Return the (X, Y) coordinate for the center point of the cell that contains the specified text.  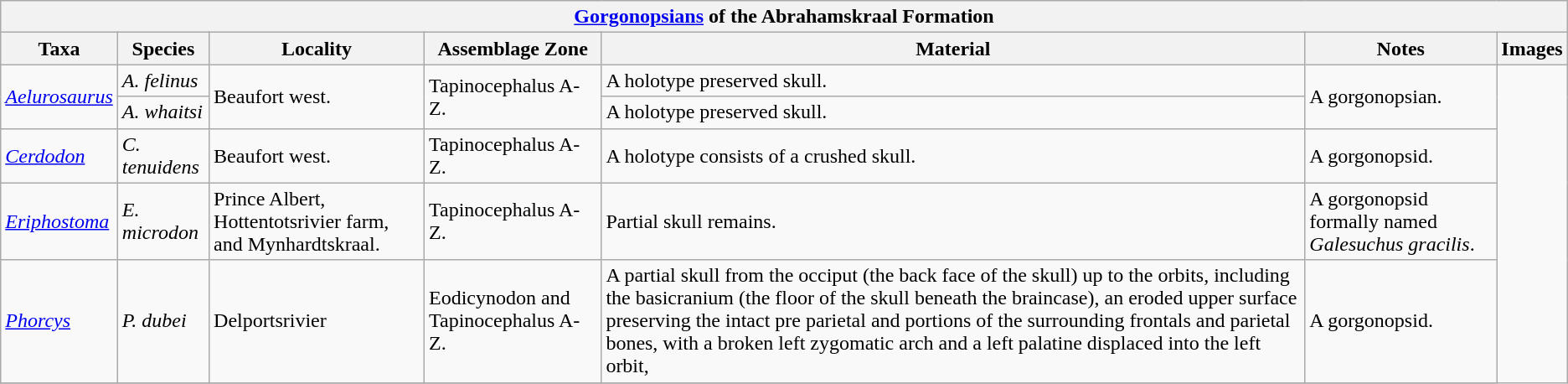
Partial skull remains. (953, 221)
A gorgonopsid formally named Galesuchus gracilis. (1400, 221)
Aelurosaurus (59, 96)
Locality (317, 49)
Assemblage Zone (513, 49)
A holotype consists of a crushed skull. (953, 156)
Taxa (59, 49)
Cerdodon (59, 156)
C. tenuidens (162, 156)
Eriphostoma (59, 221)
E. microdon (162, 221)
Delportsrivier (317, 321)
Notes (1400, 49)
Phorcys (59, 321)
A gorgonopsian. (1400, 96)
A. whaitsi (162, 112)
A. felinus (162, 80)
Images (1532, 49)
Gorgonopsians of the Abrahamskraal Formation (784, 17)
P. dubei (162, 321)
Material (953, 49)
Species (162, 49)
Prince Albert, Hottentotsrivier farm, and Mynhardtskraal. (317, 221)
Eodicynodon and Tapinocephalus A-Z. (513, 321)
